Detect which cell encompasses the target text, then output its [x, y] center coordinate. 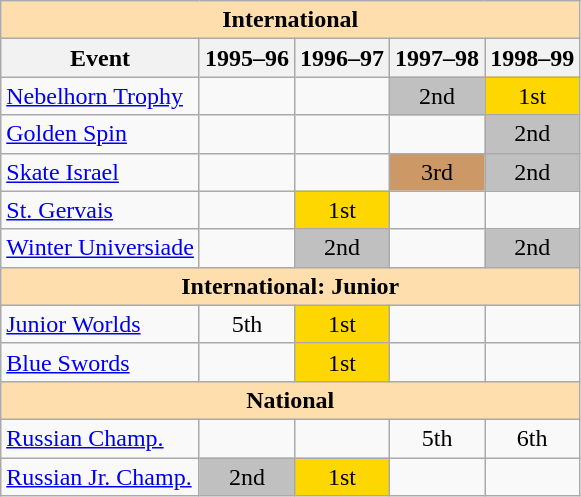
National [290, 400]
1997–98 [438, 58]
International [290, 20]
6th [532, 438]
1996–97 [342, 58]
Skate Israel [100, 172]
Russian Champ. [100, 438]
Nebelhorn Trophy [100, 96]
Junior Worlds [100, 324]
Golden Spin [100, 134]
Event [100, 58]
Winter Universiade [100, 248]
1995–96 [246, 58]
Blue Swords [100, 362]
3rd [438, 172]
International: Junior [290, 286]
St. Gervais [100, 210]
1998–99 [532, 58]
Russian Jr. Champ. [100, 477]
